Capture the cell that displays the provided text and extract its [X, Y] central coordinate. 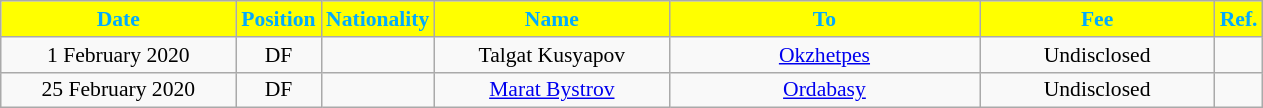
1 February 2020 [118, 55]
Talgat Kusyapov [552, 55]
Ref. [1239, 19]
Nationality [378, 19]
Date [118, 19]
To [824, 19]
Marat Bystrov [552, 90]
Fee [1098, 19]
25 February 2020 [118, 90]
Position [278, 19]
Name [552, 19]
Ordabasy [824, 90]
Okzhetpes [824, 55]
